Return (X, Y) of the center of cell containing provided text 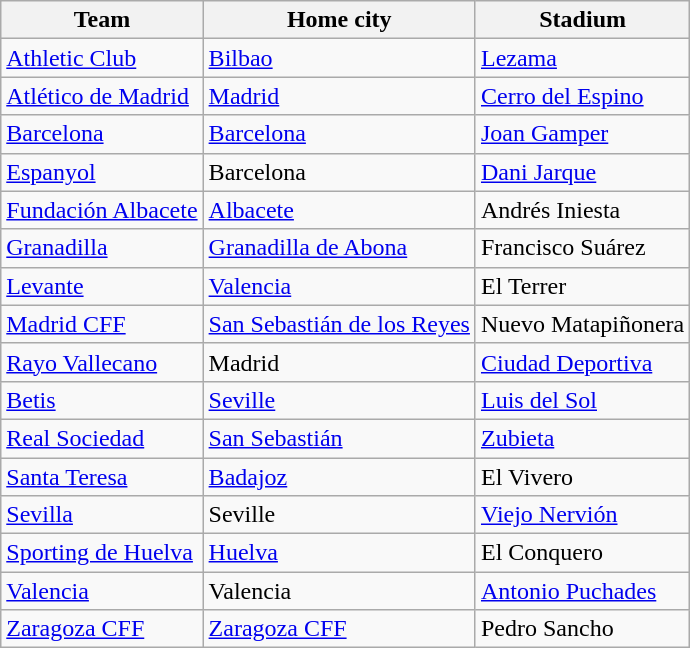
El Terrer (582, 286)
Badajoz (339, 477)
Cerro del Espino (582, 96)
Joan Gamper (582, 134)
Atlético de Madrid (102, 96)
Nuevo Matapiñonera (582, 324)
Santa Teresa (102, 477)
Luis del Sol (582, 400)
Huelva (339, 553)
Home city (339, 20)
Granadilla (102, 248)
Athletic Club (102, 58)
Lezama (582, 58)
Antonio Puchades (582, 591)
Team (102, 20)
Sevilla (102, 515)
Madrid CFF (102, 324)
Sporting de Huelva (102, 553)
Viejo Nervión (582, 515)
Levante (102, 286)
Real Sociedad (102, 438)
Rayo Vallecano (102, 362)
Pedro Sancho (582, 629)
Dani Jarque (582, 172)
Zubieta (582, 438)
El Conquero (582, 553)
Bilbao (339, 58)
San Sebastián de los Reyes (339, 324)
Andrés Iniesta (582, 210)
Stadium (582, 20)
Espanyol (102, 172)
El Vivero (582, 477)
Ciudad Deportiva (582, 362)
Francisco Suárez (582, 248)
Betis (102, 400)
Granadilla de Abona (339, 248)
Fundación Albacete (102, 210)
San Sebastián (339, 438)
Albacete (339, 210)
